Return the [x, y] coordinate for the center point of the cell that contains the specified text.  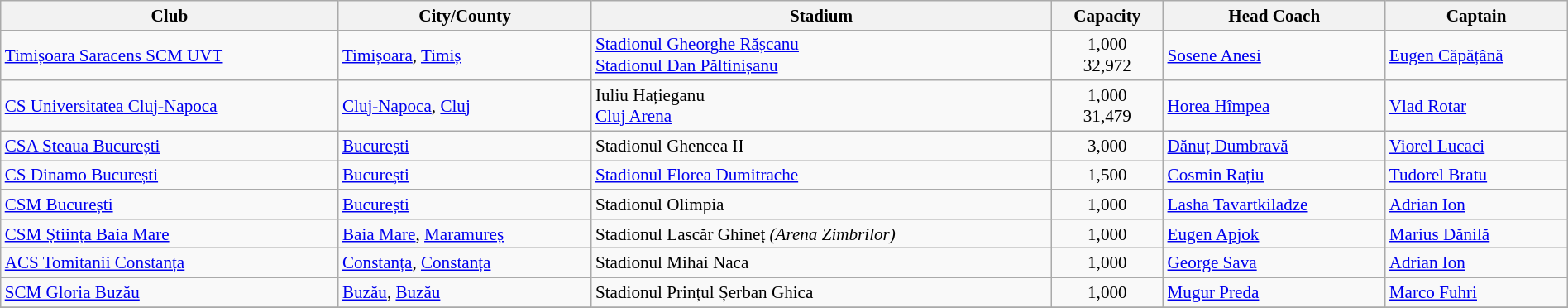
Dănuț Dumbravă [1274, 146]
Captain [1476, 15]
1,000 32,972 [1107, 55]
CS Dinamo București [170, 176]
CS Universitatea Cluj-Napoca [170, 106]
Stadionul Florea Dumitrache [821, 176]
Marco Fuhri [1476, 291]
Stadium [821, 15]
Vlad Rotar [1476, 106]
Stadionul Prințul Șerban Ghica [821, 291]
SCM Gloria Buzău [170, 291]
Iuliu Hațieganu Cluj Arena [821, 106]
Timișoara, Timiș [465, 55]
Sosene Anesi [1274, 55]
George Sava [1274, 263]
Stadionul Olimpia [821, 204]
Stadionul Mihai Naca [821, 263]
Tudorel Bratu [1476, 176]
Marius Dănilă [1476, 233]
Horea Hîmpea [1274, 106]
Lasha Tavartkiladze [1274, 204]
Stadionul Ghencea II [821, 146]
1,000 31,479 [1107, 106]
Eugen Apjok [1274, 233]
Constanța, Constanța [465, 263]
Capacity [1107, 15]
Eugen Căpățână [1476, 55]
CSM București [170, 204]
Buzău, Buzău [465, 291]
ACS Tomitanii Constanța [170, 263]
Club [170, 15]
CSA Steaua București [170, 146]
3,000 [1107, 146]
1,500 [1107, 176]
City/County [465, 15]
Cluj-Napoca, Cluj [465, 106]
Head Coach [1274, 15]
Stadionul Lascăr Ghineț (Arena Zimbrilor) [821, 233]
Viorel Lucaci [1476, 146]
Cosmin Rațiu [1274, 176]
Stadionul Gheorghe Rășcanu Stadionul Dan Păltinișanu [821, 55]
Baia Mare, Maramureș [465, 233]
Mugur Preda [1274, 291]
CSM Știința Baia Mare [170, 233]
Timișoara Saracens SCM UVT [170, 55]
